From the cell containing the given text, extract its center point as (x, y) coordinate. 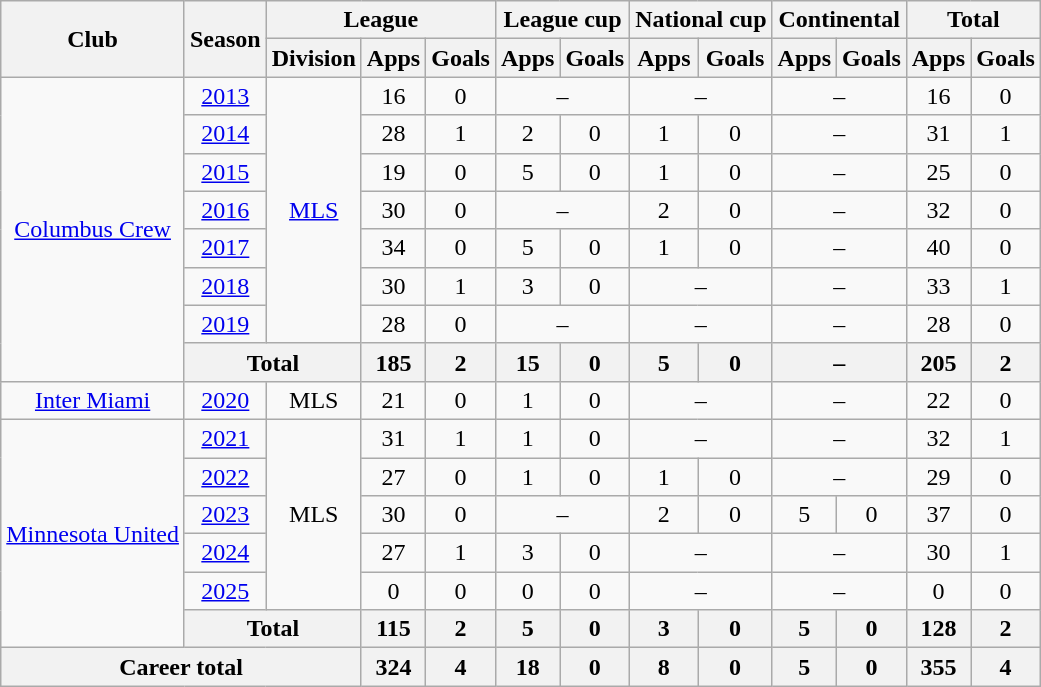
2018 (225, 286)
Club (93, 39)
2024 (225, 553)
Inter Miami (93, 400)
Career total (182, 667)
2022 (225, 477)
34 (393, 248)
355 (938, 667)
Season (225, 39)
115 (393, 629)
2023 (225, 515)
29 (938, 477)
Continental (839, 20)
25 (938, 172)
185 (393, 362)
22 (938, 400)
League cup (562, 20)
2015 (225, 172)
324 (393, 667)
40 (938, 248)
18 (527, 667)
Columbus Crew (93, 229)
National cup (701, 20)
Division (314, 58)
205 (938, 362)
2020 (225, 400)
2019 (225, 324)
37 (938, 515)
33 (938, 286)
15 (527, 362)
2016 (225, 210)
19 (393, 172)
League (380, 20)
21 (393, 400)
Minnesota United (93, 533)
2017 (225, 248)
8 (664, 667)
2025 (225, 591)
2014 (225, 134)
2013 (225, 96)
128 (938, 629)
2021 (225, 438)
